Return the [x, y] coordinate for the center point of the cell that contains the specified text.  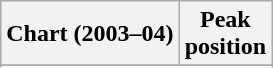
Chart (2003–04) [90, 34]
Peak position [225, 34]
